Determine the [x, y] coordinate at the center of the cell enclosing the given text.  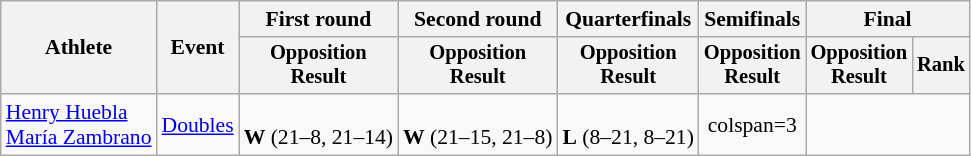
Rank [941, 66]
L (8–21, 8–21) [628, 124]
W (21–15, 21–8) [478, 124]
Event [198, 48]
Quarterfinals [628, 19]
First round [318, 19]
Final [888, 19]
W (21–8, 21–14) [318, 124]
Henry Huebla María Zambrano [79, 124]
Second round [478, 19]
Doubles [198, 124]
Semifinals [752, 19]
Athlete [79, 48]
colspan=3 [752, 124]
